Identify which cell holds the provided text, then report its (x, y) central coordinate. 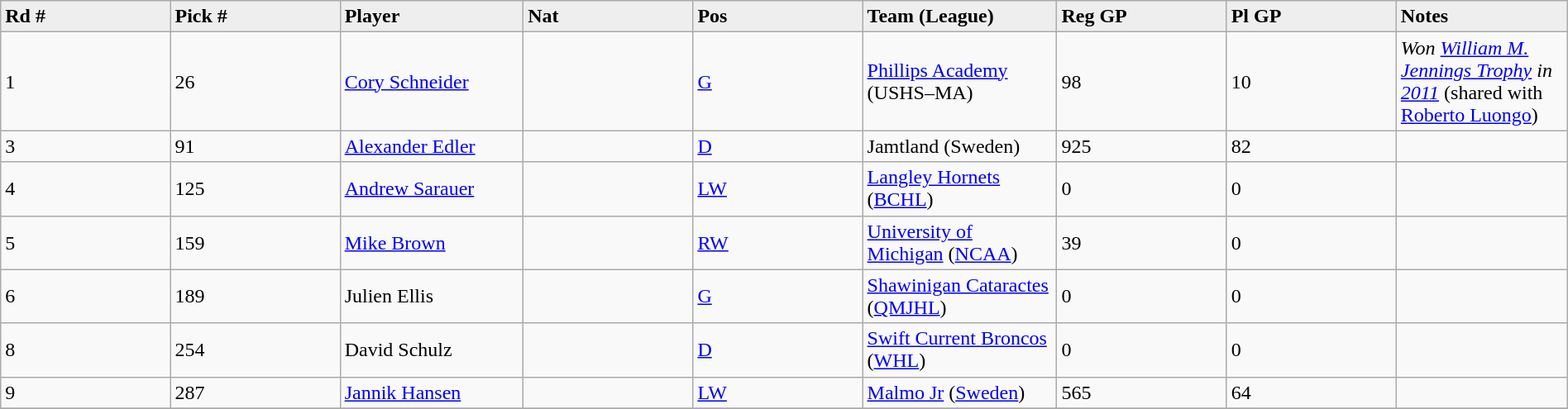
Notes (1482, 17)
Rd # (86, 17)
Shawinigan Cataractes (QMJHL) (959, 296)
39 (1141, 243)
6 (86, 296)
Alexander Edler (432, 146)
Swift Current Broncos (WHL) (959, 350)
82 (1312, 146)
Reg GP (1141, 17)
8 (86, 350)
10 (1312, 81)
David Schulz (432, 350)
Phillips Academy (USHS–MA) (959, 81)
64 (1312, 392)
159 (255, 243)
Cory Schneider (432, 81)
125 (255, 188)
1 (86, 81)
Julien Ellis (432, 296)
565 (1141, 392)
287 (255, 392)
RW (777, 243)
Player (432, 17)
3 (86, 146)
University of Michigan (NCAA) (959, 243)
91 (255, 146)
Andrew Sarauer (432, 188)
Pl GP (1312, 17)
Malmo Jr (Sweden) (959, 392)
Mike Brown (432, 243)
Team (League) (959, 17)
Jamtland (Sweden) (959, 146)
5 (86, 243)
189 (255, 296)
Won William M. Jennings Trophy in 2011 (shared with Roberto Luongo) (1482, 81)
925 (1141, 146)
Jannik Hansen (432, 392)
9 (86, 392)
26 (255, 81)
Pick # (255, 17)
254 (255, 350)
98 (1141, 81)
4 (86, 188)
Nat (609, 17)
Langley Hornets (BCHL) (959, 188)
Pos (777, 17)
